Detect which cell encompasses the target text, then output its (X, Y) center coordinate. 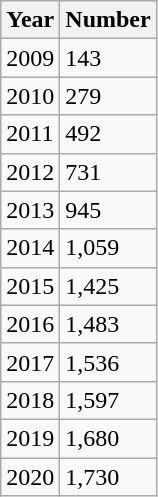
1,730 (108, 477)
492 (108, 134)
2012 (30, 172)
2009 (30, 58)
731 (108, 172)
Number (108, 20)
2016 (30, 324)
2019 (30, 438)
1,536 (108, 362)
1,483 (108, 324)
2017 (30, 362)
2010 (30, 96)
1,597 (108, 400)
2014 (30, 248)
143 (108, 58)
2013 (30, 210)
Year (30, 20)
1,059 (108, 248)
1,680 (108, 438)
1,425 (108, 286)
2011 (30, 134)
2020 (30, 477)
279 (108, 96)
2015 (30, 286)
2018 (30, 400)
945 (108, 210)
